Extract the [x, y] coordinate from the center of the cell holding the provided text.  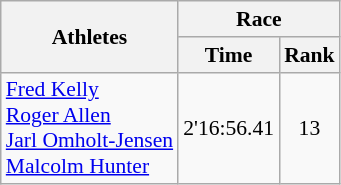
Rank [310, 55]
Fred KellyRoger AllenJarl Omholt-JensenMalcolm Hunter [90, 128]
Race [259, 19]
13 [310, 128]
Time [228, 55]
2'16:56.41 [228, 128]
Athletes [90, 36]
